Pinpoint the cell where the given text exists, returning its (x, y) midpoint coordinate. 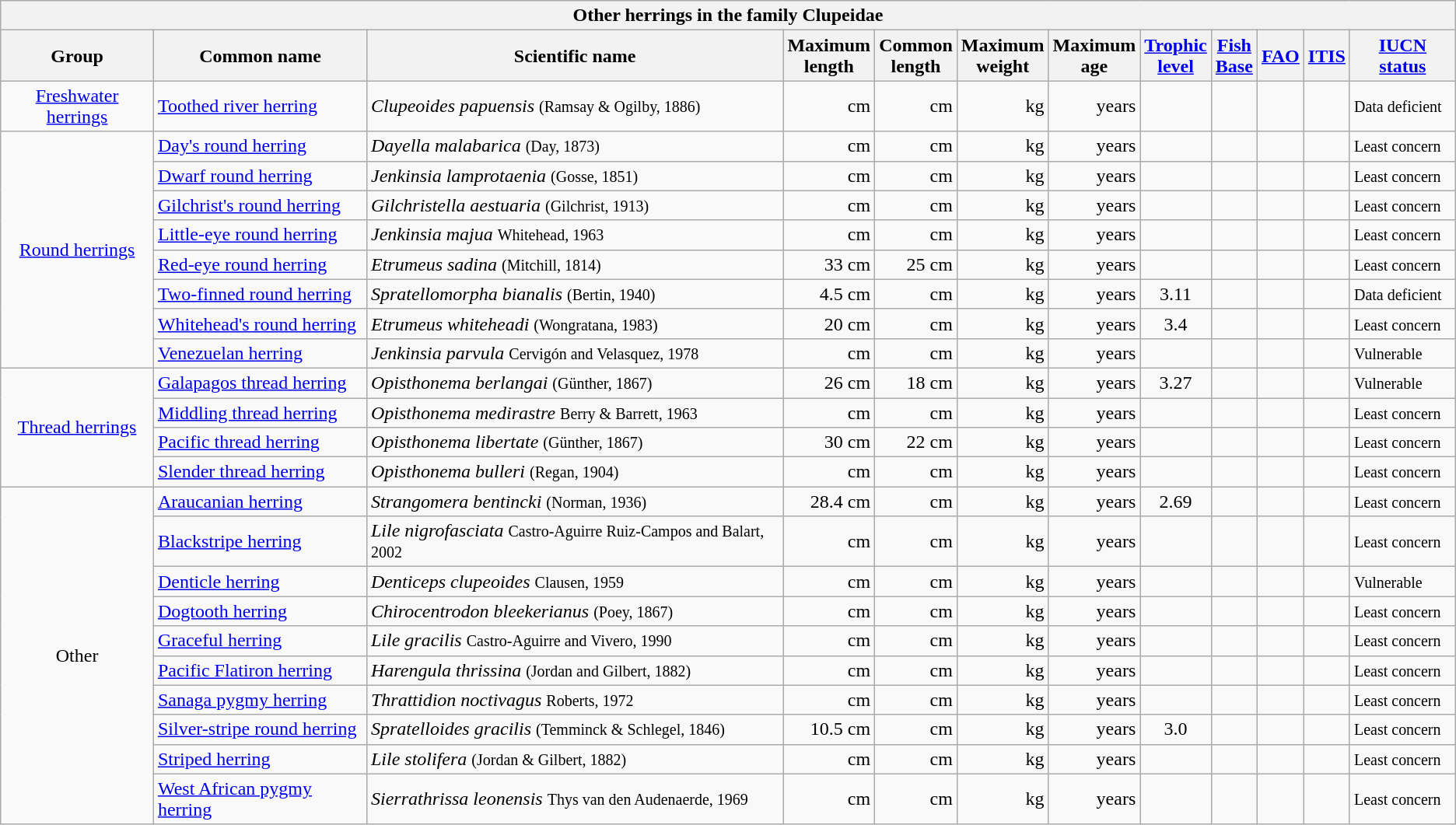
Lile stolifera (Jordan & Gilbert, 1882) (574, 759)
Galapagos thread herring (260, 383)
Jenkinsia lamprotaenia (Gosse, 1851) (574, 176)
Chirocentrodon bleekerianus (Poey, 1867) (574, 611)
33 cm (829, 264)
Red-eye round herring (260, 264)
Araucanian herring (260, 502)
Spratelloides gracilis (Temminck & Schlegel, 1846) (574, 729)
FAO (1280, 56)
Round herrings (78, 250)
Pacific thread herring (260, 442)
Sanaga pygmy herring (260, 700)
Middling thread herring (260, 413)
Gilchristella aestuaria (Gilchrist, 1913) (574, 205)
Commonlength (916, 56)
Group (78, 56)
Opisthonema berlangai (Günther, 1867) (574, 383)
Two-finned round herring (260, 294)
ITIS (1327, 56)
Other herrings in the family Clupeidae (728, 16)
4.5 cm (829, 294)
Clupeoides papuensis (Ramsay & Ogilby, 1886) (574, 106)
Blackstripe herring (260, 541)
Etrumeus whiteheadi (Wongratana, 1983) (574, 323)
IUCN status (1402, 56)
West African pygmy herring (260, 799)
Spratellomorpha bianalis (Bertin, 1940) (574, 294)
Maximumweight (1003, 56)
2.69 (1176, 502)
Lile nigrofasciata Castro-Aguirre Ruiz-Campos and Balart, 2002 (574, 541)
Dwarf round herring (260, 176)
Opisthonema bulleri (Regan, 1904) (574, 472)
Slender thread herring (260, 472)
Gilchrist's round herring (260, 205)
Opisthonema libertate (Günther, 1867) (574, 442)
22 cm (916, 442)
3.27 (1176, 383)
Trophiclevel (1176, 56)
Denticeps clupeoides Clausen, 1959 (574, 582)
Other (78, 656)
10.5 cm (829, 729)
Harengula thrissina (Jordan and Gilbert, 1882) (574, 670)
18 cm (916, 383)
Venezuelan herring (260, 353)
Jenkinsia majua Whitehead, 1963 (574, 235)
Maximumage (1094, 56)
Common name (260, 56)
Dayella malabarica (Day, 1873) (574, 146)
Jenkinsia parvula Cervigón and Velasquez, 1978 (574, 353)
Whitehead's round herring (260, 323)
28.4 cm (829, 502)
Etrumeus sadina (Mitchill, 1814) (574, 264)
FishBase (1234, 56)
Toothed river herring (260, 106)
30 cm (829, 442)
Freshwater herrings (78, 106)
Thread herrings (78, 427)
Little-eye round herring (260, 235)
Silver-stripe round herring (260, 729)
Day's round herring (260, 146)
25 cm (916, 264)
Sierrathrissa leonensis Thys van den Audenaerde, 1969 (574, 799)
Maximumlength (829, 56)
26 cm (829, 383)
3.0 (1176, 729)
Denticle herring (260, 582)
20 cm (829, 323)
Striped herring (260, 759)
Dogtooth herring (260, 611)
Strangomera bentincki (Norman, 1936) (574, 502)
Pacific Flatiron herring (260, 670)
3.4 (1176, 323)
Opisthonema medirastre Berry & Barrett, 1963 (574, 413)
Thrattidion noctivagus Roberts, 1972 (574, 700)
3.11 (1176, 294)
Scientific name (574, 56)
Lile gracilis Castro-Aguirre and Vivero, 1990 (574, 641)
Graceful herring (260, 641)
